Output the [X, Y] coordinate of the center of the cell containing the given text.  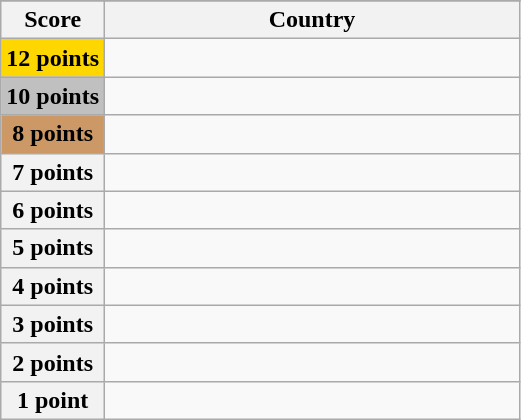
Country [312, 20]
4 points [53, 286]
5 points [53, 248]
10 points [53, 96]
1 point [53, 400]
12 points [53, 58]
8 points [53, 134]
7 points [53, 172]
2 points [53, 362]
6 points [53, 210]
3 points [53, 324]
Score [53, 20]
